Return [x, y] of the center of cell containing provided text 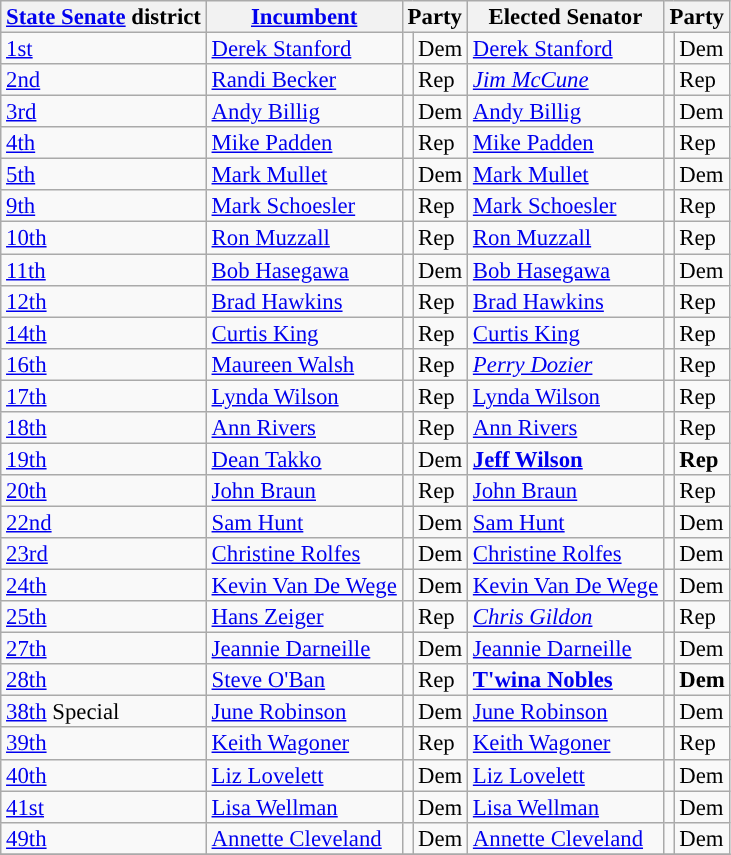
16th [104, 364]
25th [104, 617]
14th [104, 333]
28th [104, 680]
12th [104, 301]
Randi Becker [304, 80]
17th [104, 396]
State Senate district [104, 17]
1st [104, 49]
20th [104, 491]
Hans Zeiger [304, 617]
11th [104, 270]
22nd [104, 522]
5th [104, 175]
38th Special [104, 712]
Maureen Walsh [304, 364]
3rd [104, 112]
19th [104, 459]
2nd [104, 80]
10th [104, 238]
Steve O'Ban [304, 680]
23rd [104, 554]
18th [104, 428]
24th [104, 586]
39th [104, 744]
Chris Gildon [566, 617]
27th [104, 649]
9th [104, 206]
T'wina Nobles [566, 680]
Jeff Wilson [566, 459]
Elected Senator [566, 17]
40th [104, 775]
Incumbent [304, 17]
Perry Dozier [566, 364]
4th [104, 143]
Dean Takko [304, 459]
41st [104, 807]
Jim McCune [566, 80]
49th [104, 838]
